From the cell containing the given text, extract its center point as [X, Y] coordinate. 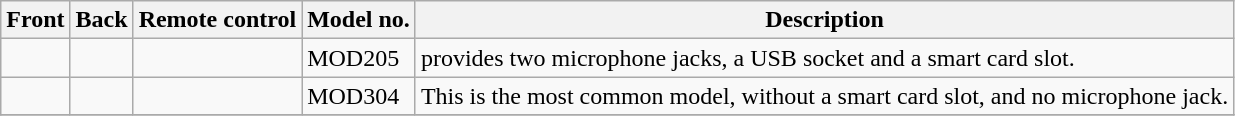
MOD304 [359, 96]
This is the most common model, without a smart card slot, and no microphone jack. [824, 96]
Back [102, 20]
provides two microphone jacks, a USB socket and a smart card slot. [824, 58]
Front [36, 20]
Remote control [218, 20]
Description [824, 20]
Model no. [359, 20]
MOD205 [359, 58]
